Return the [X, Y] coordinate for the center point of the cell that contains the specified text.  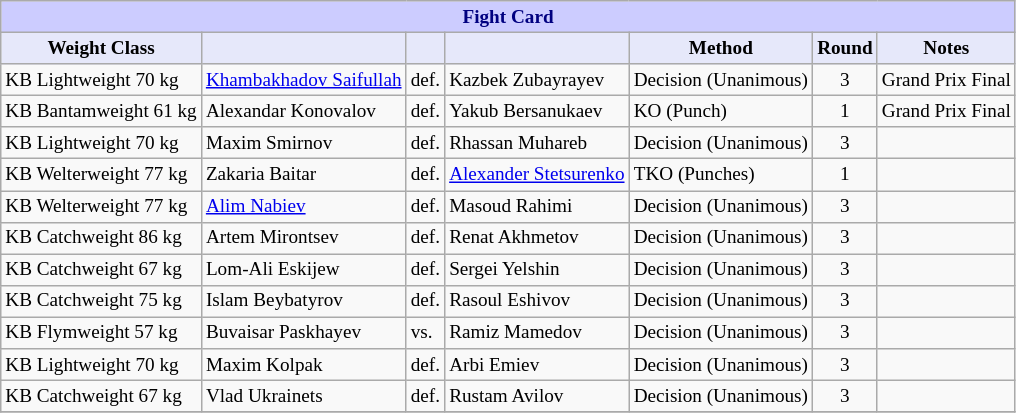
Zakaria Baitar [304, 175]
Artem Mirontsev [304, 238]
Lom-Ali Eskijew [304, 270]
Rustam Avilov [538, 396]
KB Catchweight 86 kg [102, 238]
Vlad Ukrainets [304, 396]
KB Catchweight 75 kg [102, 301]
Sergei Yelshin [538, 270]
Maxim Smirnov [304, 143]
Weight Class [102, 48]
KO (Punch) [720, 111]
TKO (Punches) [720, 175]
Maxim Kolpak [304, 365]
KB Flymweight 57 kg [102, 333]
Round [846, 48]
Method [720, 48]
Rhassan Muhareb [538, 143]
Khambakhadov Saifullah [304, 80]
Alexander Stetsurenko [538, 175]
vs. [425, 333]
Fight Card [508, 17]
KB Bantamweight 61 kg [102, 111]
Rasoul Eshivov [538, 301]
Alim Nabiev [304, 206]
Ramiz Mamedov [538, 333]
Arbi Emiev [538, 365]
Notes [946, 48]
Renat Akhmetov [538, 238]
Masoud Rahimi [538, 206]
Yakub Bersanukaev [538, 111]
Buvaisar Paskhayev [304, 333]
Alexandar Konovalov [304, 111]
Islam Beybatyrov [304, 301]
Kazbek Zubayrayev [538, 80]
